Capture the cell that displays the provided text and extract its (X, Y) central coordinate. 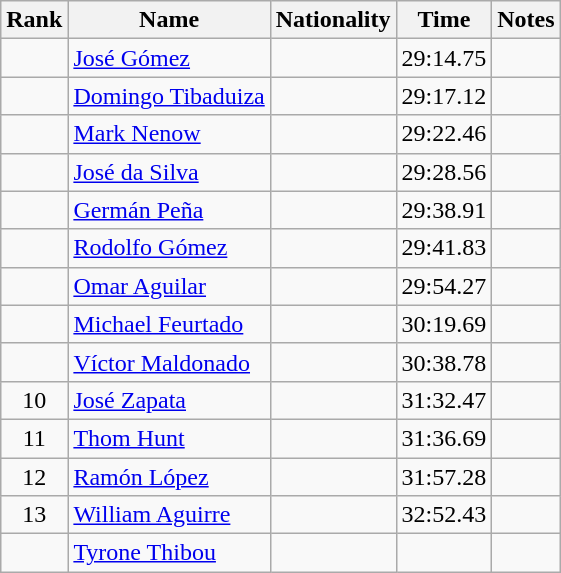
Mark Nenow (169, 134)
32:52.43 (444, 515)
29:22.46 (444, 134)
Víctor Maldonado (169, 362)
29:38.91 (444, 210)
Rank (34, 20)
29:14.75 (444, 58)
Nationality (333, 20)
10 (34, 400)
Omar Aguilar (169, 286)
31:36.69 (444, 438)
Rodolfo Gómez (169, 248)
Name (169, 20)
29:28.56 (444, 172)
Time (444, 20)
Tyrone Thibou (169, 553)
30:19.69 (444, 324)
11 (34, 438)
Thom Hunt (169, 438)
31:32.47 (444, 400)
29:17.12 (444, 96)
29:54.27 (444, 286)
José Zapata (169, 400)
29:41.83 (444, 248)
José Gómez (169, 58)
Germán Peña (169, 210)
12 (34, 477)
José da Silva (169, 172)
Michael Feurtado (169, 324)
13 (34, 515)
31:57.28 (444, 477)
Ramón López (169, 477)
Notes (526, 20)
30:38.78 (444, 362)
William Aguirre (169, 515)
Domingo Tibaduiza (169, 96)
